Detect which cell encompasses the target text, then output its [x, y] center coordinate. 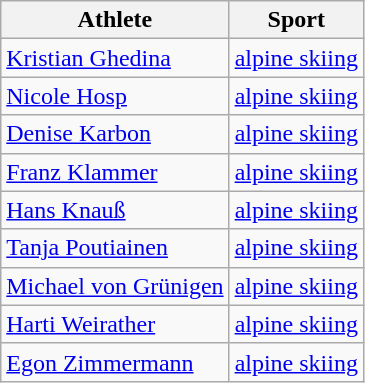
Sport [296, 20]
Kristian Ghedina [115, 58]
Egon Zimmermann [115, 362]
Hans Knauß [115, 210]
Denise Karbon [115, 134]
Franz Klammer [115, 172]
Harti Weirather [115, 324]
Michael von Grünigen [115, 286]
Athlete [115, 20]
Tanja Poutiainen [115, 248]
Nicole Hosp [115, 96]
